Output the [X, Y] coordinate of the center of the cell containing the given text.  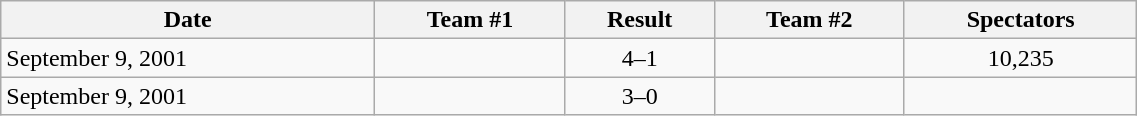
3–0 [640, 96]
Date [188, 20]
Team #1 [470, 20]
Team #2 [809, 20]
Result [640, 20]
Spectators [1020, 20]
4–1 [640, 58]
10,235 [1020, 58]
